Locate the cell with the specified text and output its (X, Y) center coordinate. 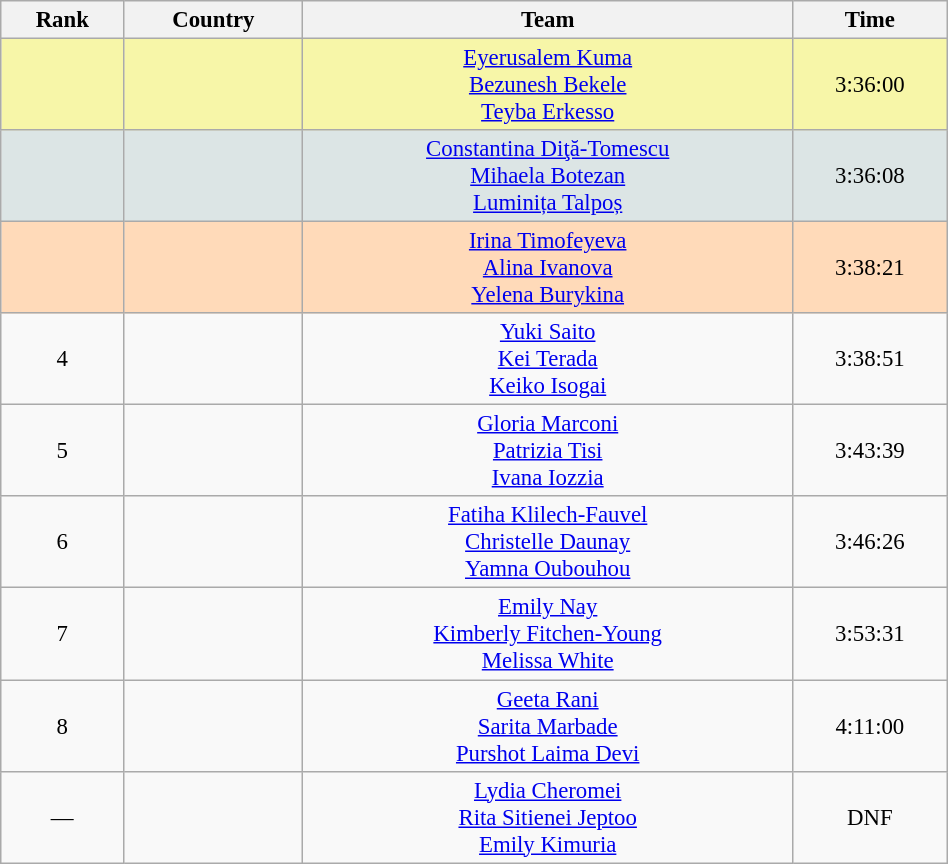
3:36:00 (870, 85)
Fatiha Klilech-FauvelChristelle DaunayYamna Oubouhou (548, 542)
Geeta RaniSarita MarbadePurshot Laima Devi (548, 726)
— (62, 817)
DNF (870, 817)
5 (62, 451)
3:46:26 (870, 542)
Yuki SaitoKei TeradaKeiko Isogai (548, 359)
3:53:31 (870, 634)
7 (62, 634)
Time (870, 20)
6 (62, 542)
4 (62, 359)
Irina TimofeyevaAlina IvanovaYelena Burykina (548, 268)
Eyerusalem KumaBezunesh BekeleTeyba Erkesso (548, 85)
Constantina Diţă-TomescuMihaela BotezanLuminița Talpoș (548, 176)
Gloria MarconiPatrizia TisiIvana Iozzia (548, 451)
Country (214, 20)
Team (548, 20)
Rank (62, 20)
Emily NayKimberly Fitchen-YoungMelissa White (548, 634)
3:38:21 (870, 268)
3:43:39 (870, 451)
Lydia CheromeiRita Sitienei JeptooEmily Kimuria (548, 817)
4:11:00 (870, 726)
3:38:51 (870, 359)
3:36:08 (870, 176)
8 (62, 726)
